For the text-containing cell, return its midpoint in (X, Y) coordinate format. 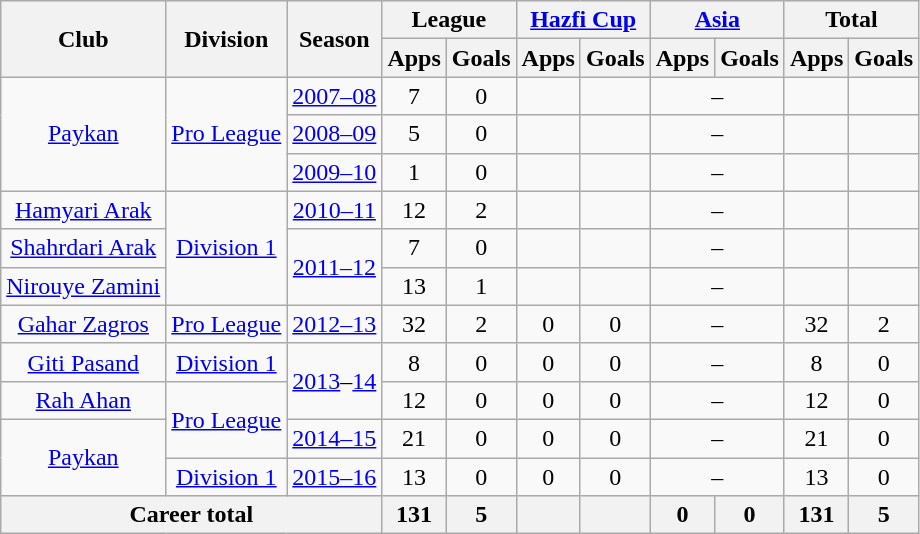
Shahrdari Arak (84, 248)
2007–08 (334, 96)
League (449, 20)
2008–09 (334, 134)
2015–16 (334, 477)
Season (334, 39)
Nirouye Zamini (84, 286)
Rah Ahan (84, 400)
2014–15 (334, 438)
2011–12 (334, 267)
2013–14 (334, 381)
2012–13 (334, 324)
Division (226, 39)
Club (84, 39)
Asia (717, 20)
Giti Pasand (84, 362)
Gahar Zagros (84, 324)
2010–11 (334, 210)
Total (851, 20)
Hazfi Cup (583, 20)
Hamyari Arak (84, 210)
2009–10 (334, 172)
Career total (192, 515)
